Scan for the cell matching the given text and deliver its [X, Y] coordinate at center. 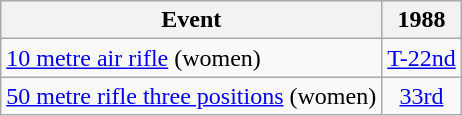
T-22nd [422, 58]
1988 [422, 20]
Event [192, 20]
50 metre rifle three positions (women) [192, 96]
10 metre air rifle (women) [192, 58]
33rd [422, 96]
